Scan for the cell matching the given text and deliver its (X, Y) coordinate at center. 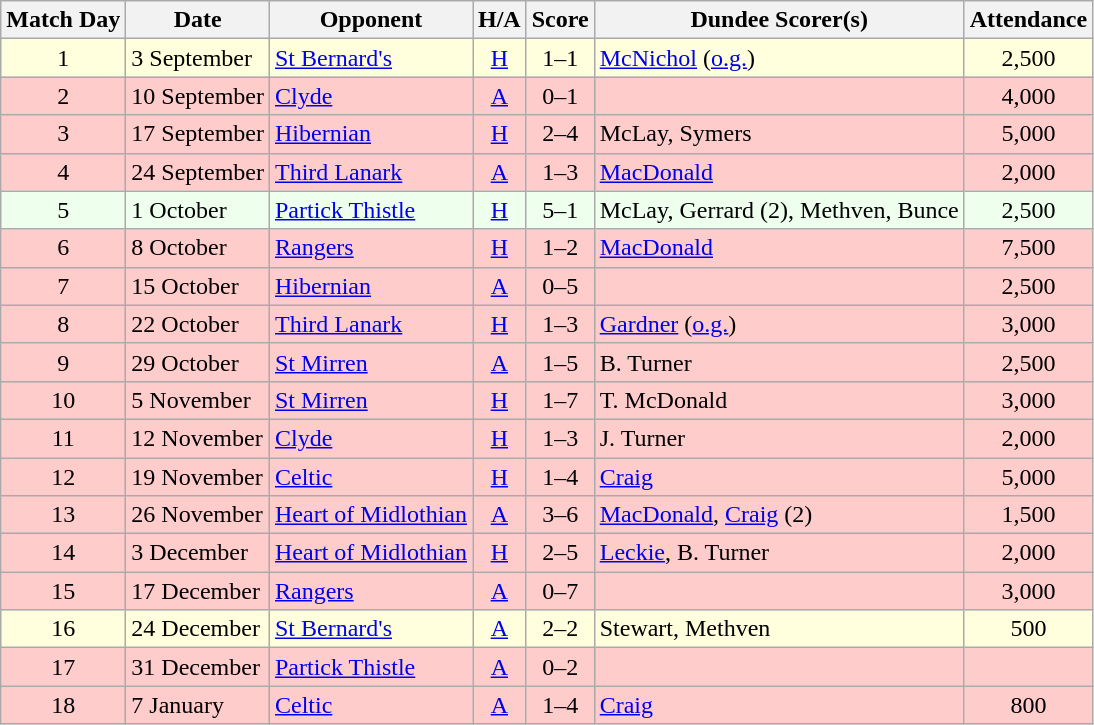
11 (64, 438)
Attendance (1028, 20)
Score (560, 20)
26 November (198, 515)
17 September (198, 134)
3 December (198, 553)
13 (64, 515)
0–7 (560, 591)
800 (1028, 705)
Gardner (o.g.) (779, 324)
3–6 (560, 515)
7 January (198, 705)
18 (64, 705)
Match Day (64, 20)
500 (1028, 629)
Date (198, 20)
2 (64, 96)
8 October (198, 248)
12 November (198, 438)
7 (64, 286)
10 (64, 400)
Dundee Scorer(s) (779, 20)
2–4 (560, 134)
McLay, Gerrard (2), Methven, Bunce (779, 210)
MacDonald, Craig (2) (779, 515)
J. Turner (779, 438)
T. McDonald (779, 400)
17 December (198, 591)
8 (64, 324)
McLay, Symers (779, 134)
1–2 (560, 248)
4,000 (1028, 96)
1–5 (560, 362)
3 September (198, 58)
2–5 (560, 553)
5–1 (560, 210)
Stewart, Methven (779, 629)
19 November (198, 477)
31 December (198, 667)
5 November (198, 400)
7,500 (1028, 248)
10 September (198, 96)
5 (64, 210)
1–7 (560, 400)
1,500 (1028, 515)
3 (64, 134)
17 (64, 667)
B. Turner (779, 362)
1 October (198, 210)
H/A (499, 20)
2–2 (560, 629)
6 (64, 248)
9 (64, 362)
0–1 (560, 96)
22 October (198, 324)
0–5 (560, 286)
1–1 (560, 58)
12 (64, 477)
Leckie, B. Turner (779, 553)
24 December (198, 629)
Opponent (370, 20)
24 September (198, 172)
14 (64, 553)
15 (64, 591)
4 (64, 172)
16 (64, 629)
29 October (198, 362)
1 (64, 58)
15 October (198, 286)
0–2 (560, 667)
McNichol (o.g.) (779, 58)
